Return [X, Y] of the center of cell containing provided text 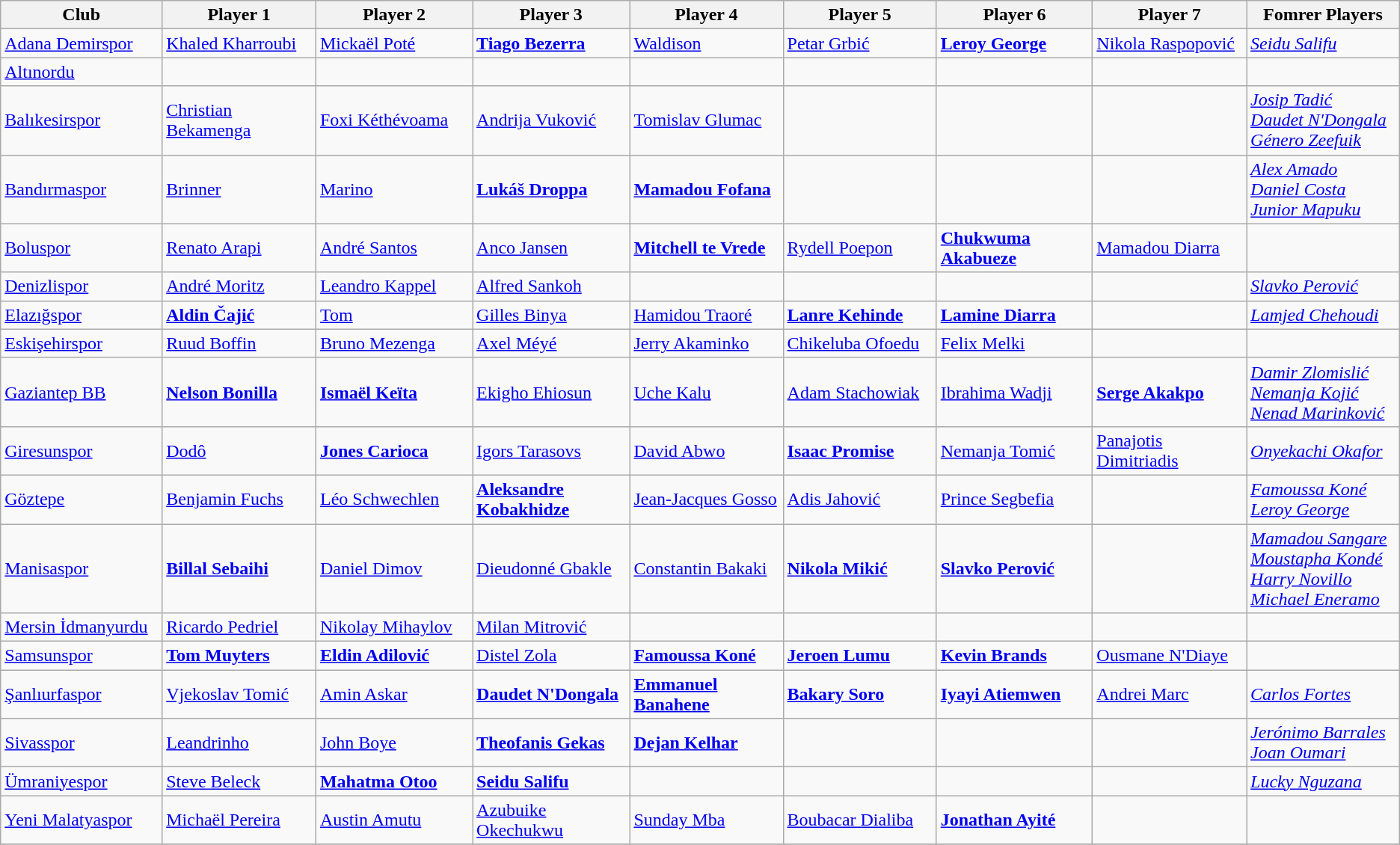
Lucky Nguzana [1324, 781]
Player 2 [393, 15]
Leandro Kappel [393, 286]
Azubuike Okechukwu [551, 820]
Sunday Mba [706, 820]
Mahatma Otoo [393, 781]
Tiago Bezerra [551, 43]
Leandrinho [239, 743]
Gilles Binya [551, 315]
Mamadou Sangare Moustapha Kondé Harry Novillo Michael Eneramo [1324, 568]
David Abwo [706, 450]
Lanre Kehinde [860, 315]
Ibrahima Wadji [1014, 392]
Şanlıurfaspor [82, 694]
Steve Beleck [239, 781]
Austin Amutu [393, 820]
Nemanja Tomić [1014, 450]
Tom [393, 315]
Alex Amado Daniel Costa Junior Mapuku [1324, 189]
Adis Jahović [860, 500]
Nikola Mikić [860, 568]
Benjamin Fuchs [239, 500]
Bruno Mezenga [393, 343]
André Moritz [239, 286]
Mamadou Fofana [706, 189]
Khaled Kharroubi [239, 43]
Lamjed Chehoudi [1324, 315]
Felix Melki [1014, 343]
Giresunspor [82, 450]
Leroy George [1014, 43]
Ousmane N'Diaye [1170, 656]
Léo Schwechlen [393, 500]
Adam Stachowiak [860, 392]
Vjekoslav Tomić [239, 694]
Altınordu [82, 72]
Prince Segbefia [1014, 500]
Boubacar Dialiba [860, 820]
Onyekachi Okafor [1324, 450]
Jonathan Ayité [1014, 820]
Boluspor [82, 248]
Amin Askar [393, 694]
Balıkesirspor [82, 120]
Marino [393, 189]
Andrija Vuković [551, 120]
Ümraniyespor [82, 781]
Mitchell te Vrede [706, 248]
Lukáš Droppa [551, 189]
Jerry Akaminko [706, 343]
Alfred Sankoh [551, 286]
Axel Méyé [551, 343]
Elazığspor [82, 315]
Göztepe [82, 500]
Famoussa Koné Leroy George [1324, 500]
Distel Zola [551, 656]
Tomislav Glumac [706, 120]
Michaël Pereira [239, 820]
Samsunspor [82, 656]
Nikola Raspopović [1170, 43]
Panajotis Dimitriadis [1170, 450]
Player 6 [1014, 15]
Theofanis Gekas [551, 743]
Tom Muyters [239, 656]
Fomrer Players [1324, 15]
Sivasspor [82, 743]
Isaac Promise [860, 450]
Aldin Čajić [239, 315]
Yeni Malatyaspor [82, 820]
Adana Demirspor [82, 43]
Club [82, 15]
Rydell Poepon [860, 248]
Player 3 [551, 15]
Anco Jansen [551, 248]
Andrei Marc [1170, 694]
Carlos Fortes [1324, 694]
Hamidou Traoré [706, 315]
Brinner [239, 189]
André Santos [393, 248]
Aleksandre Kobakhidze [551, 500]
Dodô [239, 450]
Eskişehirspor [82, 343]
Denizlispor [82, 286]
Waldison [706, 43]
Player 5 [860, 15]
Mersin İdmanyurdu [82, 627]
Bakary Soro [860, 694]
Player 1 [239, 15]
Daudet N'Dongala [551, 694]
Foxi Kéthévoama [393, 120]
Chukwuma Akabueze [1014, 248]
Jeroen Lumu [860, 656]
Mamadou Diarra [1170, 248]
Constantin Bakaki [706, 568]
Serge Akakpo [1170, 392]
Ruud Boffin [239, 343]
Igors Tarasovs [551, 450]
Iyayi Atiemwen [1014, 694]
Lamine Diarra [1014, 315]
Renato Arapi [239, 248]
Christian Bekamenga [239, 120]
Manisaspor [82, 568]
John Boye [393, 743]
Eldin Adilović [393, 656]
Mickaël Poté [393, 43]
Jerónimo Barrales Joan Oumari [1324, 743]
Petar Grbić [860, 43]
Milan Mitrović [551, 627]
Famoussa Koné [706, 656]
Dejan Kelhar [706, 743]
Jean-Jacques Gosso [706, 500]
Josip Tadić Daudet N'Dongala Género Zeefuik [1324, 120]
Ekigho Ehiosun [551, 392]
Bandırmaspor [82, 189]
Billal Sebaihi [239, 568]
Player 4 [706, 15]
Jones Carioca [393, 450]
Daniel Dimov [393, 568]
Gaziantep BB [82, 392]
Emmanuel Banahene [706, 694]
Uche Kalu [706, 392]
Ricardo Pedriel [239, 627]
Damir Zlomislić Nemanja Kojić Nenad Marinković [1324, 392]
Kevin Brands [1014, 656]
Chikeluba Ofoedu [860, 343]
Nelson Bonilla [239, 392]
Nikolay Mihaylov [393, 627]
Player 7 [1170, 15]
Ismaël Keïta [393, 392]
Dieudonné Gbakle [551, 568]
